Provide the (X, Y) coordinate of the cell's center where the given text is located.  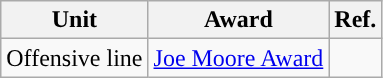
Award (238, 20)
Unit (74, 20)
Ref. (356, 20)
Offensive line (74, 58)
Joe Moore Award (238, 58)
